Identify which cell holds the provided text, then report its [X, Y] central coordinate. 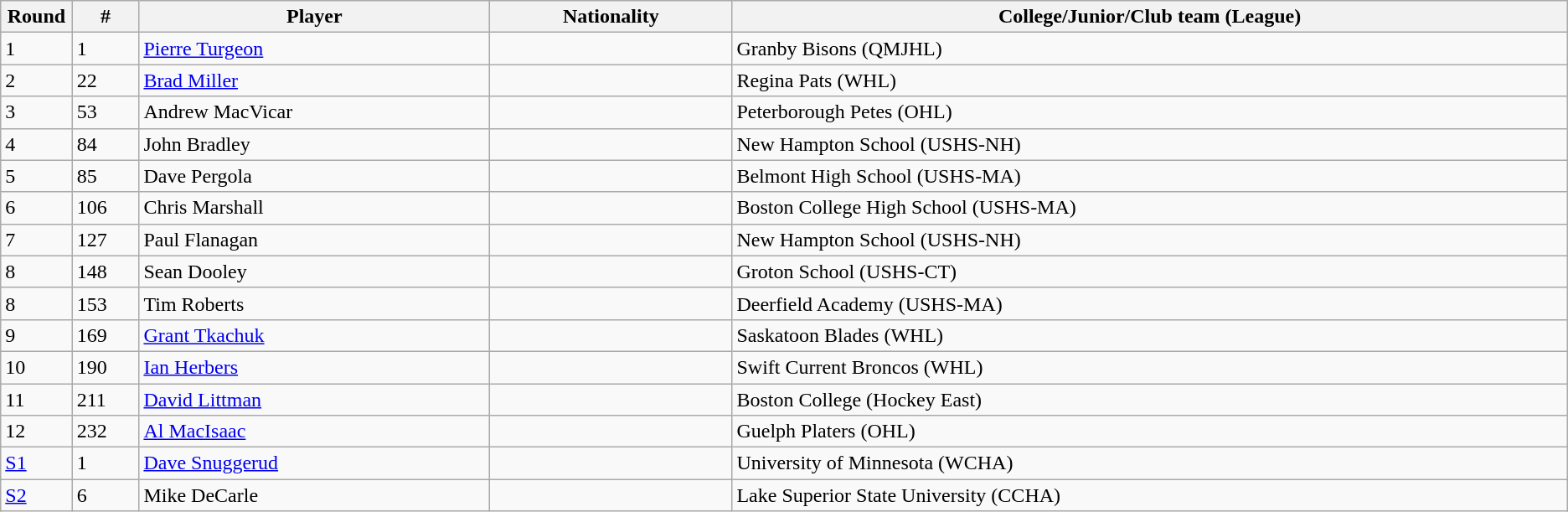
106 [106, 208]
Round [37, 17]
Grant Tkachuk [315, 335]
7 [37, 240]
10 [37, 367]
Pierre Turgeon [315, 49]
Dave Pergola [315, 176]
College/Junior/Club team (League) [1149, 17]
11 [37, 400]
153 [106, 303]
84 [106, 144]
Dave Snuggerud [315, 463]
Guelph Platers (OHL) [1149, 432]
3 [37, 112]
Andrew MacVicar [315, 112]
Regina Pats (WHL) [1149, 80]
David Littman [315, 400]
# [106, 17]
John Bradley [315, 144]
Boston College (Hockey East) [1149, 400]
Tim Roberts [315, 303]
S1 [37, 463]
9 [37, 335]
Peterborough Petes (OHL) [1149, 112]
12 [37, 432]
Saskatoon Blades (WHL) [1149, 335]
Swift Current Broncos (WHL) [1149, 367]
Brad Miller [315, 80]
University of Minnesota (WCHA) [1149, 463]
4 [37, 144]
Boston College High School (USHS-MA) [1149, 208]
5 [37, 176]
22 [106, 80]
Belmont High School (USHS-MA) [1149, 176]
Sean Dooley [315, 272]
Player [315, 17]
Ian Herbers [315, 367]
169 [106, 335]
S2 [37, 495]
211 [106, 400]
127 [106, 240]
Nationality [611, 17]
2 [37, 80]
Chris Marshall [315, 208]
190 [106, 367]
Lake Superior State University (CCHA) [1149, 495]
148 [106, 272]
Al MacIsaac [315, 432]
Paul Flanagan [315, 240]
Groton School (USHS-CT) [1149, 272]
Granby Bisons (QMJHL) [1149, 49]
Deerfield Academy (USHS-MA) [1149, 303]
53 [106, 112]
232 [106, 432]
Mike DeCarle [315, 495]
85 [106, 176]
